Identify which cell holds the provided text, then report its [X, Y] central coordinate. 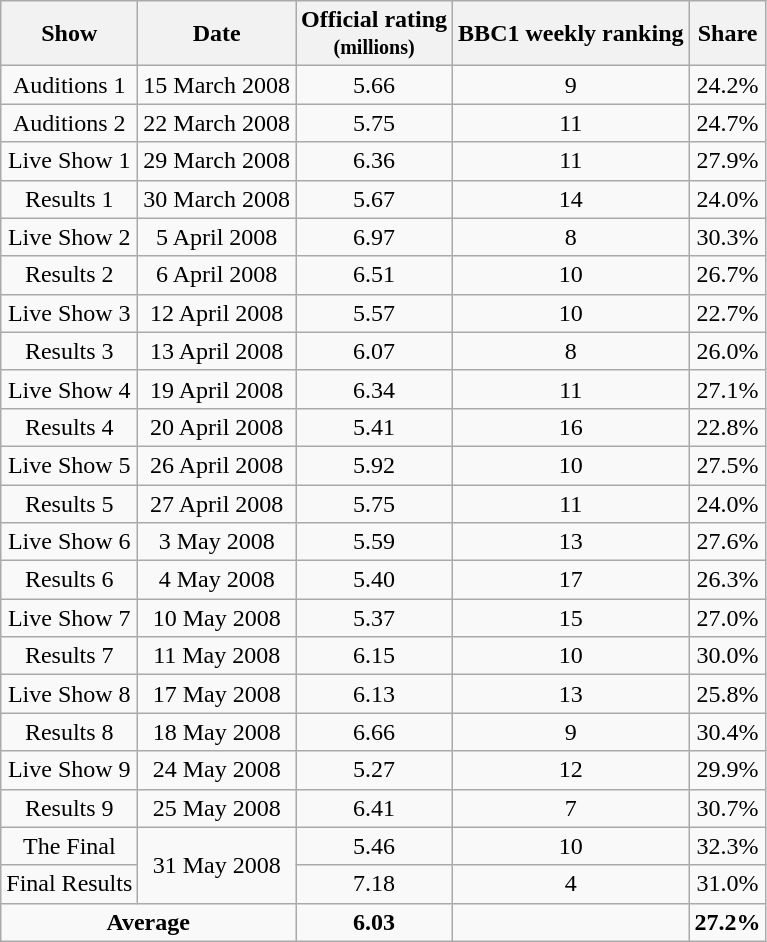
22 March 2008 [217, 123]
17 May 2008 [217, 694]
32.3% [728, 846]
15 [571, 618]
Average [148, 922]
5.66 [374, 85]
5.67 [374, 199]
12 April 2008 [217, 313]
Results 5 [70, 503]
26 April 2008 [217, 465]
3 May 2008 [217, 542]
Live Show 3 [70, 313]
6.97 [374, 237]
Live Show 7 [70, 618]
6.41 [374, 808]
6.15 [374, 656]
6.13 [374, 694]
30 March 2008 [217, 199]
6.03 [374, 922]
5.57 [374, 313]
Live Show 5 [70, 465]
6.51 [374, 275]
27.1% [728, 389]
4 [571, 884]
Live Show 1 [70, 161]
Results 4 [70, 427]
The Final [70, 846]
Results 8 [70, 732]
24.7% [728, 123]
12 [571, 770]
13 April 2008 [217, 351]
5.40 [374, 580]
Results 3 [70, 351]
5 April 2008 [217, 237]
Share [728, 34]
27.0% [728, 618]
27 April 2008 [217, 503]
26.0% [728, 351]
6.36 [374, 161]
19 April 2008 [217, 389]
5.92 [374, 465]
7 [571, 808]
Auditions 2 [70, 123]
31.0% [728, 884]
29 March 2008 [217, 161]
Date [217, 34]
25 May 2008 [217, 808]
10 May 2008 [217, 618]
Results 7 [70, 656]
20 April 2008 [217, 427]
16 [571, 427]
30.7% [728, 808]
Results 1 [70, 199]
24.2% [728, 85]
5.41 [374, 427]
29.9% [728, 770]
30.3% [728, 237]
5.27 [374, 770]
11 May 2008 [217, 656]
24 May 2008 [217, 770]
5.59 [374, 542]
6 April 2008 [217, 275]
7.18 [374, 884]
Live Show 8 [70, 694]
Results 6 [70, 580]
27.5% [728, 465]
5.37 [374, 618]
17 [571, 580]
4 May 2008 [217, 580]
Live Show 2 [70, 237]
BBC1 weekly ranking [571, 34]
Results 9 [70, 808]
31 May 2008 [217, 865]
6.66 [374, 732]
Official rating(millions) [374, 34]
Live Show 6 [70, 542]
30.4% [728, 732]
5.46 [374, 846]
14 [571, 199]
22.8% [728, 427]
Auditions 1 [70, 85]
Results 2 [70, 275]
30.0% [728, 656]
26.3% [728, 580]
26.7% [728, 275]
Final Results [70, 884]
Live Show 9 [70, 770]
22.7% [728, 313]
27.6% [728, 542]
18 May 2008 [217, 732]
6.34 [374, 389]
6.07 [374, 351]
Show [70, 34]
27.2% [728, 922]
15 March 2008 [217, 85]
Live Show 4 [70, 389]
27.9% [728, 161]
25.8% [728, 694]
